Provide the [x, y] coordinate of the cell's center where the given text is located.  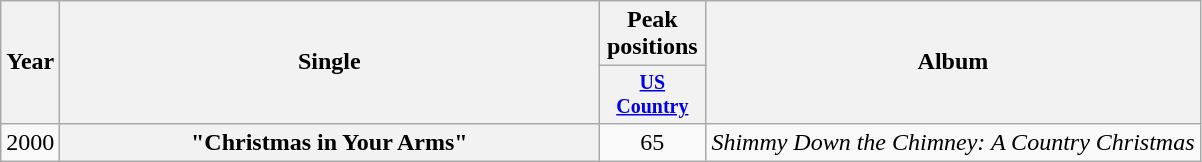
"Christmas in Your Arms" [330, 142]
US Country [652, 94]
65 [652, 142]
Peak positions [652, 34]
Single [330, 62]
2000 [30, 142]
Year [30, 62]
Shimmy Down the Chimney: A Country Christmas [953, 142]
Album [953, 62]
